From the cell containing the given text, extract its center point as (X, Y) coordinate. 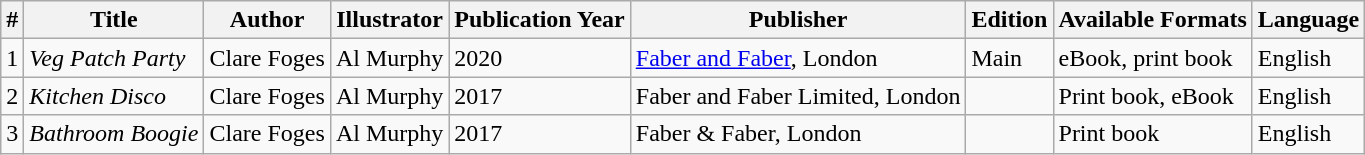
2 (12, 96)
Publication Year (540, 20)
Main (1010, 58)
3 (12, 134)
eBook, print book (1152, 58)
# (12, 20)
Edition (1010, 20)
Veg Patch Party (114, 58)
Publisher (798, 20)
Kitchen Disco (114, 96)
Language (1308, 20)
1 (12, 58)
Faber and Faber, London (798, 58)
Faber and Faber Limited, London (798, 96)
Illustrator (389, 20)
Print book (1152, 134)
Faber & Faber, London (798, 134)
Print book, eBook (1152, 96)
Available Formats (1152, 20)
Bathroom Boogie (114, 134)
2020 (540, 58)
Title (114, 20)
Author (267, 20)
